Return (x, y) of the center of cell containing provided text 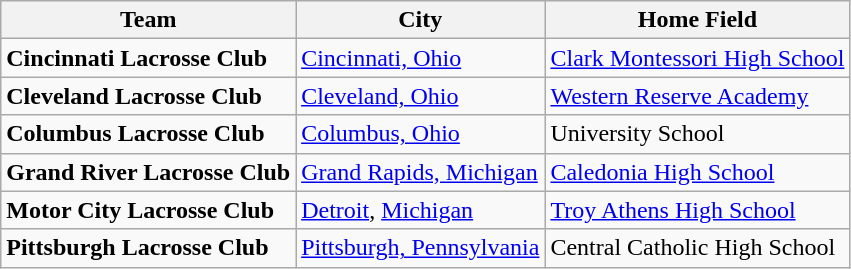
Columbus Lacrosse Club (148, 134)
Cincinnati, Ohio (420, 58)
Pittsburgh, Pennsylvania (420, 248)
Team (148, 20)
Cincinnati Lacrosse Club (148, 58)
Clark Montessori High School (698, 58)
Motor City Lacrosse Club (148, 210)
Home Field (698, 20)
Pittsburgh Lacrosse Club (148, 248)
Caledonia High School (698, 172)
Central Catholic High School (698, 248)
Cleveland, Ohio (420, 96)
Columbus, Ohio (420, 134)
Western Reserve Academy (698, 96)
University School (698, 134)
City (420, 20)
Grand Rapids, Michigan (420, 172)
Grand River Lacrosse Club (148, 172)
Detroit, Michigan (420, 210)
Cleveland Lacrosse Club (148, 96)
Troy Athens High School (698, 210)
